Locate the cell with the specified text and output its [x, y] center coordinate. 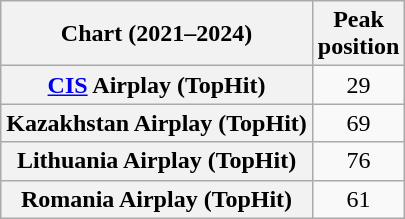
Kazakhstan Airplay (TopHit) [157, 123]
Romania Airplay (TopHit) [157, 199]
76 [358, 161]
CIS Airplay (TopHit) [157, 85]
69 [358, 123]
Peakposition [358, 34]
61 [358, 199]
29 [358, 85]
Chart (2021–2024) [157, 34]
Lithuania Airplay (TopHit) [157, 161]
